Locate the cell with the specified text and output its (x, y) center coordinate. 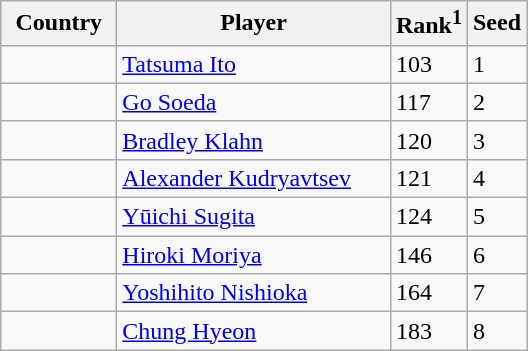
Hiroki Moriya (254, 255)
6 (496, 255)
Seed (496, 24)
7 (496, 293)
Bradley Klahn (254, 140)
124 (428, 217)
1 (496, 64)
Yūichi Sugita (254, 217)
121 (428, 178)
Chung Hyeon (254, 331)
4 (496, 178)
Rank1 (428, 24)
Player (254, 24)
103 (428, 64)
183 (428, 331)
Yoshihito Nishioka (254, 293)
120 (428, 140)
3 (496, 140)
164 (428, 293)
146 (428, 255)
Tatsuma Ito (254, 64)
Alexander Kudryavtsev (254, 178)
Go Soeda (254, 102)
8 (496, 331)
5 (496, 217)
2 (496, 102)
Country (59, 24)
117 (428, 102)
